Capture the cell that displays the provided text and extract its (x, y) central coordinate. 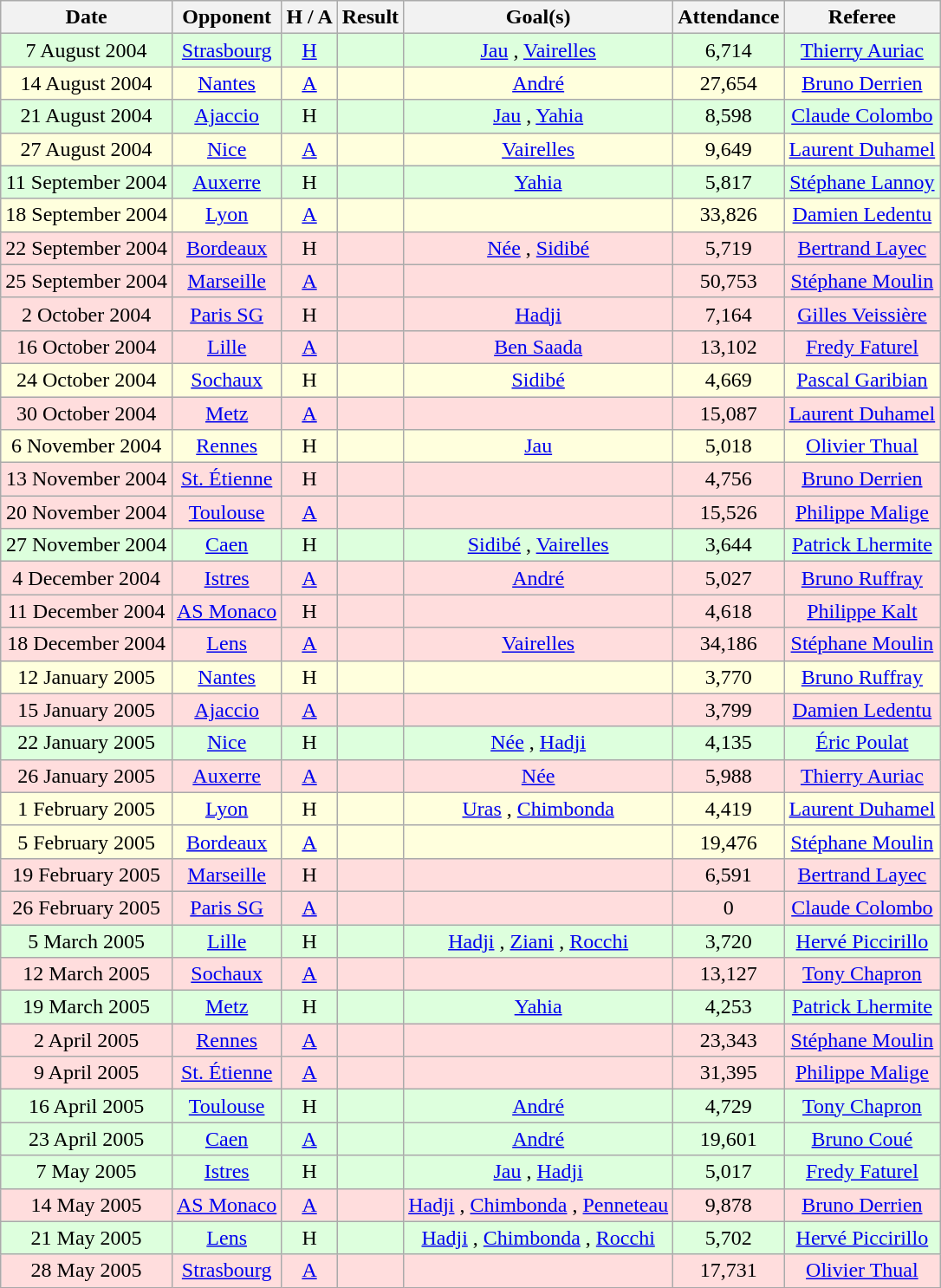
Hadji , Chimbonda , Penneteau (539, 1205)
5,018 (729, 446)
19,476 (729, 842)
Née , Sidibé (539, 248)
Jau , Vairelles (539, 50)
Uras , Chimbonda (539, 809)
Opponent (226, 17)
Jau , Hadji (539, 1172)
13 November 2004 (87, 479)
Hadji , Ziani , Rocchi (539, 940)
22 January 2005 (87, 743)
6 November 2004 (87, 446)
5,017 (729, 1172)
3,720 (729, 940)
21 August 2004 (87, 116)
Philippe Kalt (862, 611)
12 March 2005 (87, 974)
7 August 2004 (87, 50)
28 May 2005 (87, 1271)
15 January 2005 (87, 710)
12 January 2005 (87, 677)
50,753 (729, 281)
4,253 (729, 1007)
3,799 (729, 710)
Gilles Veissière (862, 314)
15,087 (729, 413)
Attendance (729, 17)
3,770 (729, 677)
Éric Poulat (862, 743)
Date (87, 17)
31,395 (729, 1073)
4,135 (729, 743)
Result (370, 17)
16 October 2004 (87, 347)
9,878 (729, 1205)
6,714 (729, 50)
13,127 (729, 974)
4,729 (729, 1106)
Stéphane Lannoy (862, 182)
8,598 (729, 116)
Pascal Garibian (862, 380)
Referee (862, 17)
15,526 (729, 512)
1 February 2005 (87, 809)
Ben Saada (539, 347)
Hadji , Chimbonda , Rocchi (539, 1238)
11 September 2004 (87, 182)
5,817 (729, 182)
27,654 (729, 83)
4,618 (729, 611)
16 April 2005 (87, 1106)
14 August 2004 (87, 83)
9 April 2005 (87, 1073)
26 February 2005 (87, 907)
14 May 2005 (87, 1205)
13,102 (729, 347)
22 September 2004 (87, 248)
23 April 2005 (87, 1139)
24 October 2004 (87, 380)
7 May 2005 (87, 1172)
4 December 2004 (87, 578)
4,756 (729, 479)
9,649 (729, 149)
27 August 2004 (87, 149)
6,591 (729, 875)
18 December 2004 (87, 644)
11 December 2004 (87, 611)
4,669 (729, 380)
Sidibé , Vairelles (539, 545)
25 September 2004 (87, 281)
20 November 2004 (87, 512)
0 (729, 907)
19 February 2005 (87, 875)
18 September 2004 (87, 215)
Goal(s) (539, 17)
21 May 2005 (87, 1238)
5,702 (729, 1238)
Bruno Coué (862, 1139)
Jau (539, 446)
2 April 2005 (87, 1040)
23,343 (729, 1040)
26 January 2005 (87, 776)
Née , Hadji (539, 743)
Sidibé (539, 380)
4,419 (729, 809)
27 November 2004 (87, 545)
30 October 2004 (87, 413)
33,826 (729, 215)
5,988 (729, 776)
Jau , Yahia (539, 116)
34,186 (729, 644)
17,731 (729, 1271)
5 February 2005 (87, 842)
5 March 2005 (87, 940)
H / A (309, 17)
2 October 2004 (87, 314)
3,644 (729, 545)
19 March 2005 (87, 1007)
Née (539, 776)
5,027 (729, 578)
19,601 (729, 1139)
Hadji (539, 314)
5,719 (729, 248)
7,164 (729, 314)
